For the text-containing cell, return its midpoint in [X, Y] coordinate format. 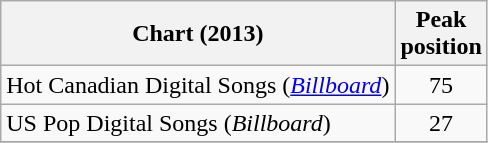
Chart (2013) [198, 34]
US Pop Digital Songs (Billboard) [198, 123]
27 [441, 123]
75 [441, 85]
Peak position [441, 34]
Hot Canadian Digital Songs (Billboard) [198, 85]
